Extract the (X, Y) coordinate from the center of the cell holding the provided text.  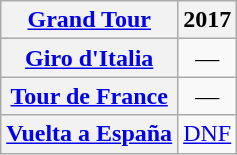
2017 (208, 20)
Grand Tour (90, 20)
Giro d'Italia (90, 58)
Tour de France (90, 96)
DNF (208, 134)
Vuelta a España (90, 134)
